Scan for the cell matching the given text and deliver its (X, Y) coordinate at center. 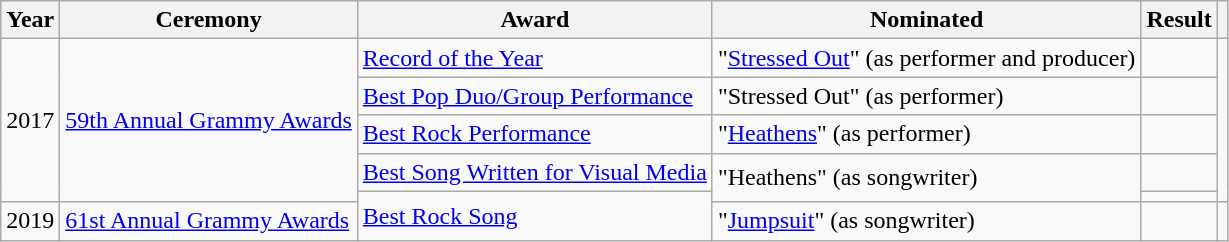
59th Annual Grammy Awards (208, 120)
"Heathens" (as performer) (926, 134)
"Stressed Out" (as performer and producer) (926, 58)
Nominated (926, 20)
Ceremony (208, 20)
Result (1179, 20)
Best Song Written for Visual Media (534, 172)
"Jumpsuit" (as songwriter) (926, 221)
Year (30, 20)
61st Annual Grammy Awards (208, 221)
2017 (30, 120)
Best Rock Song (534, 216)
Best Rock Performance (534, 134)
2019 (30, 221)
Best Pop Duo/Group Performance (534, 96)
Award (534, 20)
"Stressed Out" (as performer) (926, 96)
"Heathens" (as songwriter) (926, 178)
Record of the Year (534, 58)
